From the cell containing the given text, extract its center point as [X, Y] coordinate. 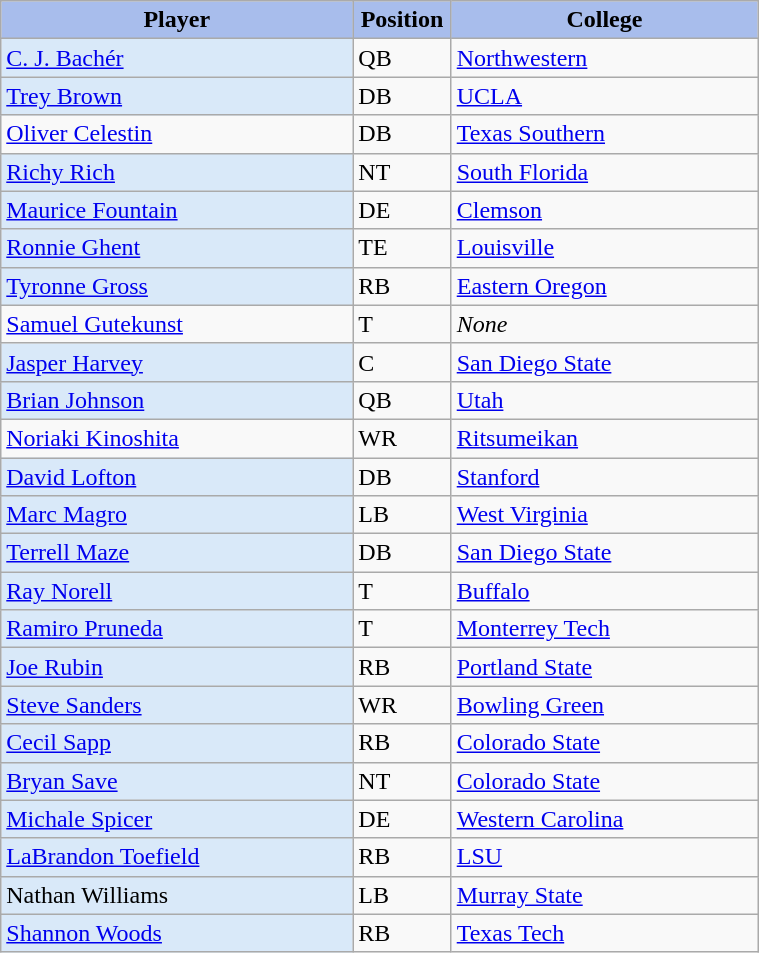
Shannon Woods [177, 933]
Tyronne Gross [177, 286]
Bowling Green [604, 705]
Steve Sanders [177, 705]
Buffalo [604, 591]
Murray State [604, 895]
Richy Rich [177, 172]
Terrell Maze [177, 553]
Player [177, 20]
None [604, 324]
West Virginia [604, 515]
TE [402, 248]
Trey Brown [177, 96]
Ramiro Pruneda [177, 629]
UCLA [604, 96]
Eastern Oregon [604, 286]
Bryan Save [177, 781]
South Florida [604, 172]
Michale Spicer [177, 819]
Cecil Sapp [177, 743]
Monterrey Tech [604, 629]
LaBrandon Toefield [177, 857]
Oliver Celestin [177, 134]
Louisville [604, 248]
Ronnie Ghent [177, 248]
Position [402, 20]
Utah [604, 400]
C [402, 362]
Texas Tech [604, 933]
Ray Norell [177, 591]
Brian Johnson [177, 400]
Western Carolina [604, 819]
Joe Rubin [177, 667]
Portland State [604, 667]
C. J. Bachér [177, 58]
Stanford [604, 477]
Jasper Harvey [177, 362]
Nathan Williams [177, 895]
Noriaki Kinoshita [177, 438]
Clemson [604, 210]
Northwestern [604, 58]
Samuel Gutekunst [177, 324]
College [604, 20]
Ritsumeikan [604, 438]
Marc Magro [177, 515]
LSU [604, 857]
Maurice Fountain [177, 210]
David Lofton [177, 477]
Texas Southern [604, 134]
